Scan for the cell matching the given text and deliver its (x, y) coordinate at center. 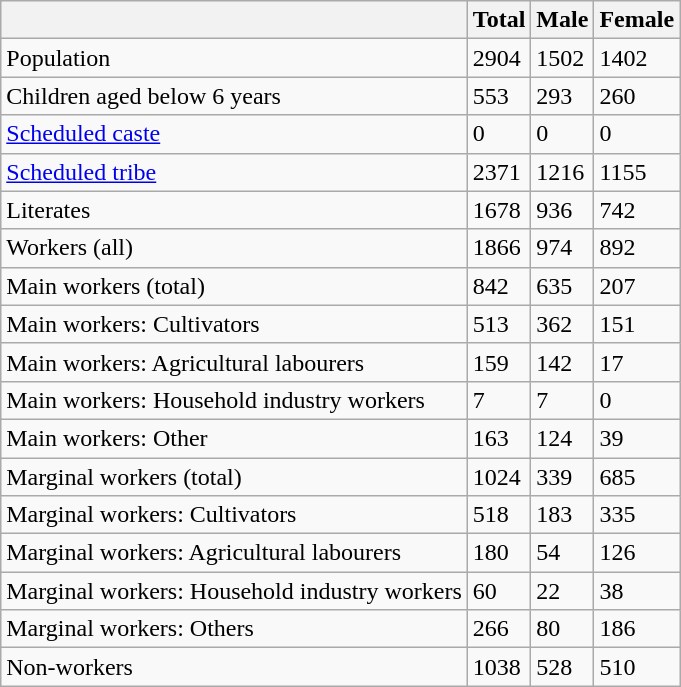
142 (562, 362)
Main workers: Other (234, 438)
80 (562, 629)
Male (562, 20)
2904 (499, 58)
Marginal workers (total) (234, 477)
183 (562, 515)
974 (562, 248)
510 (637, 667)
180 (499, 553)
Female (637, 20)
163 (499, 438)
892 (637, 248)
38 (637, 591)
1402 (637, 58)
Scheduled tribe (234, 172)
Literates (234, 210)
1678 (499, 210)
Population (234, 58)
Main workers (total) (234, 286)
936 (562, 210)
54 (562, 553)
Marginal workers: Agricultural labourers (234, 553)
159 (499, 362)
1216 (562, 172)
553 (499, 96)
266 (499, 629)
1502 (562, 58)
Workers (all) (234, 248)
22 (562, 591)
1038 (499, 667)
Main workers: Agricultural labourers (234, 362)
842 (499, 286)
335 (637, 515)
124 (562, 438)
Non-workers (234, 667)
339 (562, 477)
186 (637, 629)
Main workers: Household industry workers (234, 400)
39 (637, 438)
635 (562, 286)
293 (562, 96)
17 (637, 362)
60 (499, 591)
Marginal workers: Household industry workers (234, 591)
Marginal workers: Cultivators (234, 515)
362 (562, 324)
518 (499, 515)
126 (637, 553)
685 (637, 477)
151 (637, 324)
742 (637, 210)
Scheduled caste (234, 134)
Main workers: Cultivators (234, 324)
Children aged below 6 years (234, 96)
1024 (499, 477)
513 (499, 324)
Marginal workers: Others (234, 629)
1155 (637, 172)
260 (637, 96)
2371 (499, 172)
528 (562, 667)
207 (637, 286)
Total (499, 20)
1866 (499, 248)
